Search for the cell housing the specified text and yield its (X, Y) center coordinate. 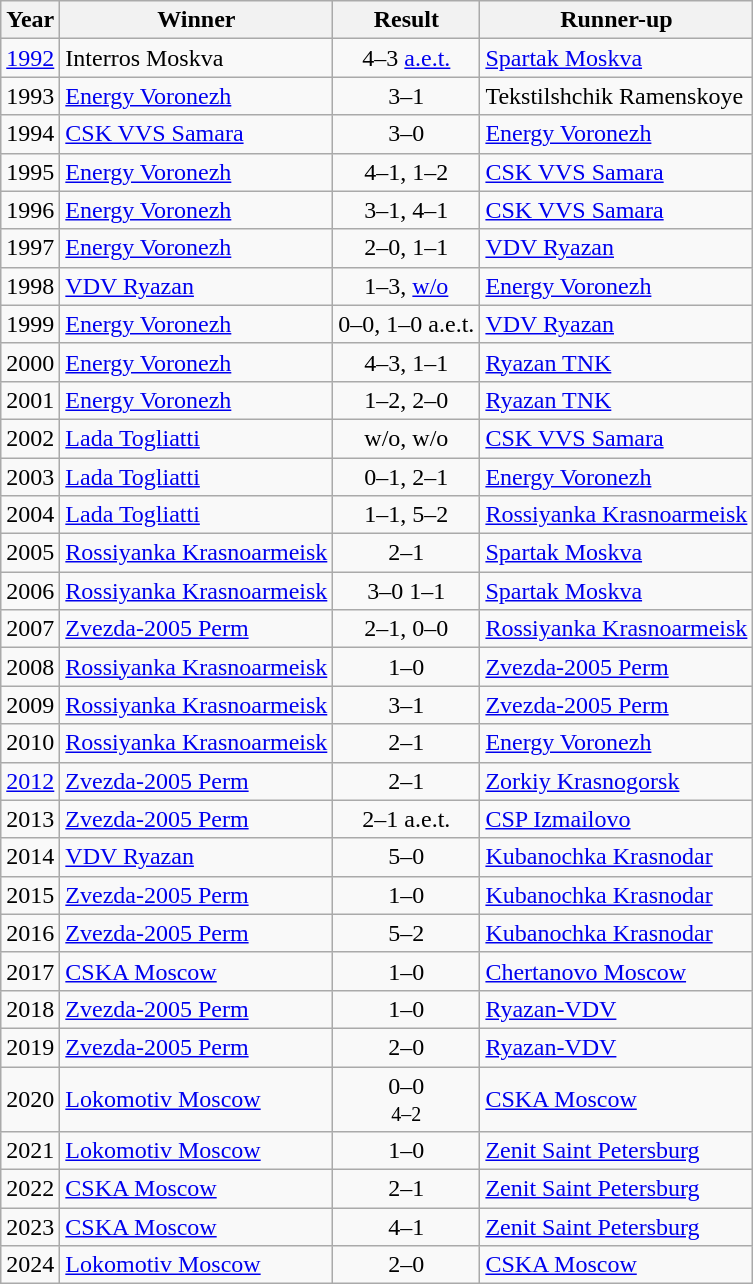
2002 (30, 438)
2012 (30, 781)
3–0 (406, 134)
Interros Moskva (196, 58)
2001 (30, 400)
2020 (30, 1098)
Winner (196, 20)
2019 (30, 1047)
2021 (30, 1151)
2003 (30, 477)
2000 (30, 362)
4–3, 1–1 (406, 362)
1992 (30, 58)
1995 (30, 172)
CSP Izmailovo (616, 819)
4–3 a.e.t. (406, 58)
w/o, w/o (406, 438)
2015 (30, 895)
Tekstilshchik Ramenskoye (616, 96)
Chertanovo Moscow (616, 971)
4–1 (406, 1227)
5–0 (406, 857)
2013 (30, 819)
Result (406, 20)
2004 (30, 515)
3–0 1–1 (406, 591)
1999 (30, 324)
2014 (30, 857)
2006 (30, 591)
1996 (30, 210)
0–0, 1–0 a.e.t. (406, 324)
4–1, 1–2 (406, 172)
2016 (30, 933)
2–1, 0–0 (406, 629)
Runner-up (616, 20)
1–3, w/o (406, 286)
2018 (30, 1009)
0–1, 2–1 (406, 477)
2008 (30, 667)
5–2 (406, 933)
2007 (30, 629)
1–1, 5–2 (406, 515)
Zorkiy Krasnogorsk (616, 781)
1998 (30, 286)
1993 (30, 96)
2–0, 1–1 (406, 248)
Year (30, 20)
2–1 a.e.t. (406, 819)
2017 (30, 971)
2005 (30, 553)
2022 (30, 1189)
2010 (30, 743)
1994 (30, 134)
2009 (30, 705)
2024 (30, 1265)
1997 (30, 248)
1–2, 2–0 (406, 400)
2023 (30, 1227)
0–04–2 (406, 1098)
3–1, 4–1 (406, 210)
